Find where the given text appears and provide that cell's center as (X, Y) coordinate. 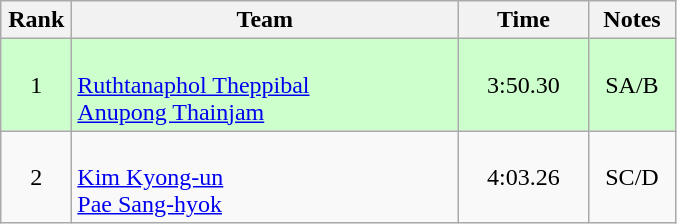
Rank (36, 20)
1 (36, 85)
3:50.30 (524, 85)
Team (265, 20)
Notes (632, 20)
SC/D (632, 177)
2 (36, 177)
Time (524, 20)
4:03.26 (524, 177)
Kim Kyong-unPae Sang-hyok (265, 177)
Ruthtanaphol TheppibalAnupong Thainjam (265, 85)
SA/B (632, 85)
